Locate the cell with the specified text and output its (x, y) center coordinate. 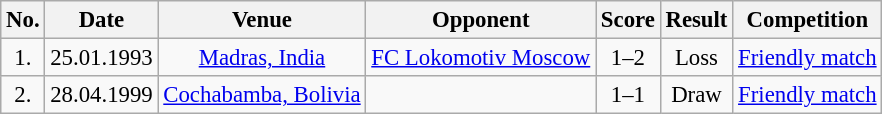
25.01.1993 (102, 58)
Date (102, 20)
Draw (696, 95)
Madras, India (262, 58)
1–1 (628, 95)
Loss (696, 58)
No. (23, 20)
Venue (262, 20)
Score (628, 20)
1. (23, 58)
1–2 (628, 58)
Cochabamba, Bolivia (262, 95)
Opponent (481, 20)
Competition (808, 20)
2. (23, 95)
28.04.1999 (102, 95)
Result (696, 20)
FC Lokomotiv Moscow (481, 58)
